Search for the cell housing the specified text and yield its (x, y) center coordinate. 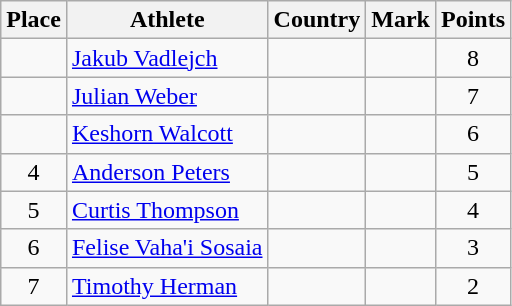
Keshorn Walcott (167, 134)
3 (472, 248)
Place (34, 20)
Jakub Vadlejch (167, 58)
Country (317, 20)
2 (472, 286)
Julian Weber (167, 96)
Mark (401, 20)
Points (472, 20)
Athlete (167, 20)
Curtis Thompson (167, 210)
Anderson Peters (167, 172)
8 (472, 58)
Timothy Herman (167, 286)
Felise Vaha'i Sosaia (167, 248)
